Pinpoint the cell where the given text exists, returning its [X, Y] midpoint coordinate. 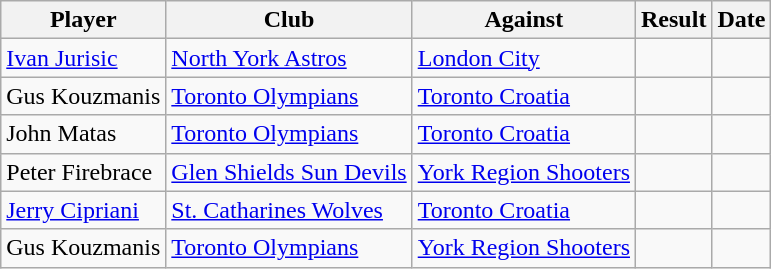
Ivan Jurisic [84, 58]
Against [524, 20]
John Matas [84, 134]
Club [289, 20]
Glen Shields Sun Devils [289, 172]
Jerry Cipriani [84, 210]
Player [84, 20]
Result [674, 20]
Date [742, 20]
London City [524, 58]
Peter Firebrace [84, 172]
St. Catharines Wolves [289, 210]
North York Astros [289, 58]
